Extract the [X, Y] coordinate from the center of the cell holding the provided text.  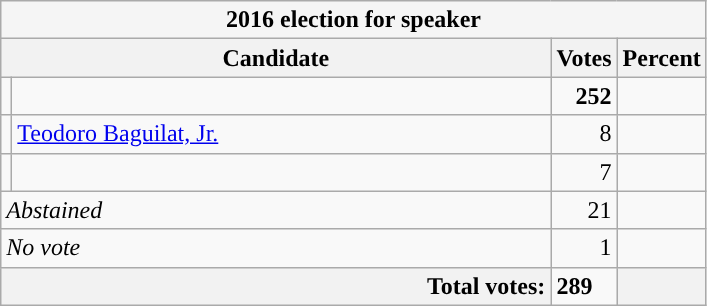
21 [584, 210]
No vote [276, 248]
8 [584, 134]
289 [584, 286]
252 [584, 96]
Teodoro Baguilat, Jr. [282, 134]
Votes [584, 58]
Total votes: [276, 286]
1 [584, 248]
Abstained [276, 210]
7 [584, 172]
2016 election for speaker [354, 20]
Percent [662, 58]
Candidate [276, 58]
